Locate the cell with the specified text and output its [x, y] center coordinate. 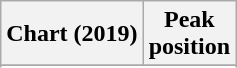
Peakposition [189, 34]
Chart (2019) [72, 34]
